Find where the given text appears and provide that cell's center as (X, Y) coordinate. 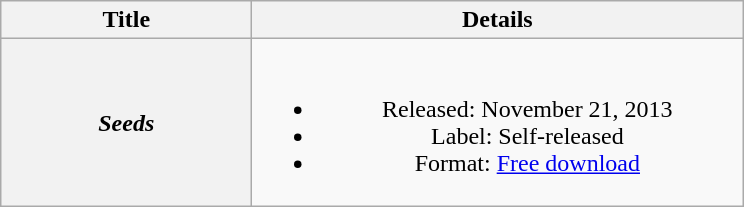
Seeds (126, 122)
Title (126, 20)
Released: November 21, 2013Label: Self-releasedFormat: Free download (498, 122)
Details (498, 20)
